Scan for the cell matching the given text and deliver its [X, Y] coordinate at center. 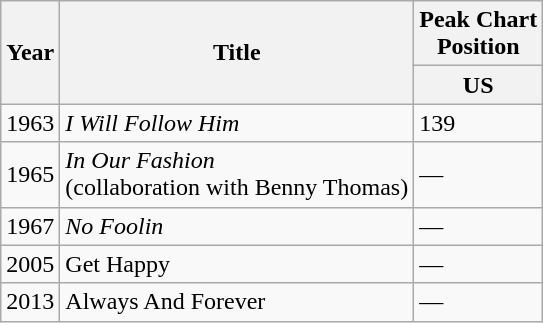
1967 [30, 226]
139 [478, 123]
In Our Fashion(collaboration with Benny Thomas) [237, 174]
2013 [30, 302]
Always And Forever [237, 302]
2005 [30, 264]
1963 [30, 123]
I Will Follow Him [237, 123]
US [478, 85]
No Foolin [237, 226]
Title [237, 52]
Get Happy [237, 264]
Peak ChartPosition [478, 34]
1965 [30, 174]
Year [30, 52]
